Return [x, y] of the center of cell containing provided text 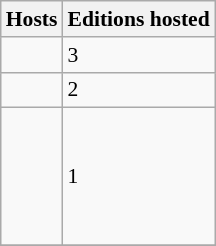
3 [138, 55]
1 [138, 177]
2 [138, 90]
Editions hosted [138, 19]
Hosts [32, 19]
